For the text-containing cell, return its midpoint in (x, y) coordinate format. 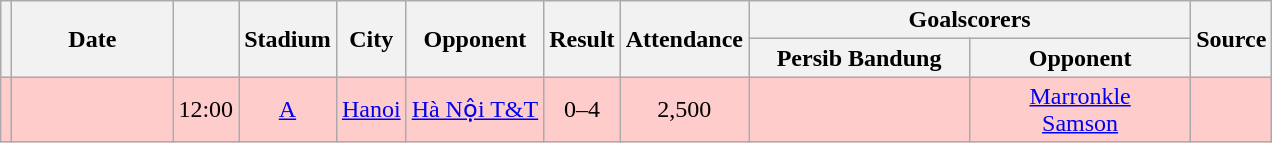
A (288, 110)
Source (1232, 39)
12:00 (206, 110)
2,500 (684, 110)
Persib Bandung (858, 58)
Stadium (288, 39)
City (371, 39)
Hà Nội T&T (475, 110)
Result (582, 39)
Date (92, 39)
Hanoi (371, 110)
Marronkle Samson (1080, 110)
Attendance (684, 39)
Goalscorers (969, 20)
0–4 (582, 110)
